Find where the given text appears and provide that cell's center as [X, Y] coordinate. 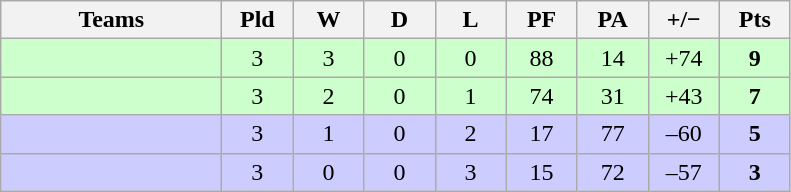
74 [542, 96]
Pts [754, 20]
14 [612, 58]
88 [542, 58]
+43 [684, 96]
–60 [684, 134]
W [328, 20]
31 [612, 96]
72 [612, 172]
Teams [112, 20]
15 [542, 172]
77 [612, 134]
–57 [684, 172]
7 [754, 96]
L [470, 20]
Pld [258, 20]
+/− [684, 20]
PA [612, 20]
5 [754, 134]
9 [754, 58]
PF [542, 20]
D [400, 20]
17 [542, 134]
+74 [684, 58]
